Extract the [X, Y] coordinate from the center of the cell holding the provided text.  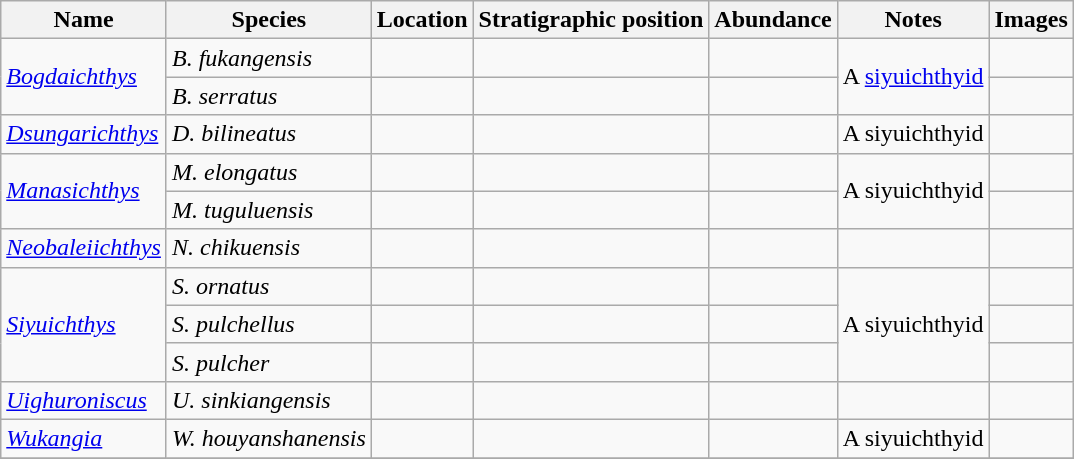
M. tuguluensis [268, 210]
D. bilineatus [268, 134]
S. pulcher [268, 362]
U. sinkiangensis [268, 400]
S. ornatus [268, 286]
Stratigraphic position [591, 20]
N. chikuensis [268, 248]
Neobaleiichthys [84, 248]
Wukangia [84, 438]
Species [268, 20]
Images [1031, 20]
Dsungarichthys [84, 134]
Notes [913, 20]
Siyuichthys [84, 324]
Name [84, 20]
S. pulchellus [268, 324]
Abundance [773, 20]
B. fukangensis [268, 58]
Uighuroniscus [84, 400]
W. houyanshanensis [268, 438]
B. serratus [268, 96]
Location [422, 20]
M. elongatus [268, 172]
Bogdaichthys [84, 77]
Manasichthys [84, 191]
